Identify which cell holds the provided text, then report its (x, y) central coordinate. 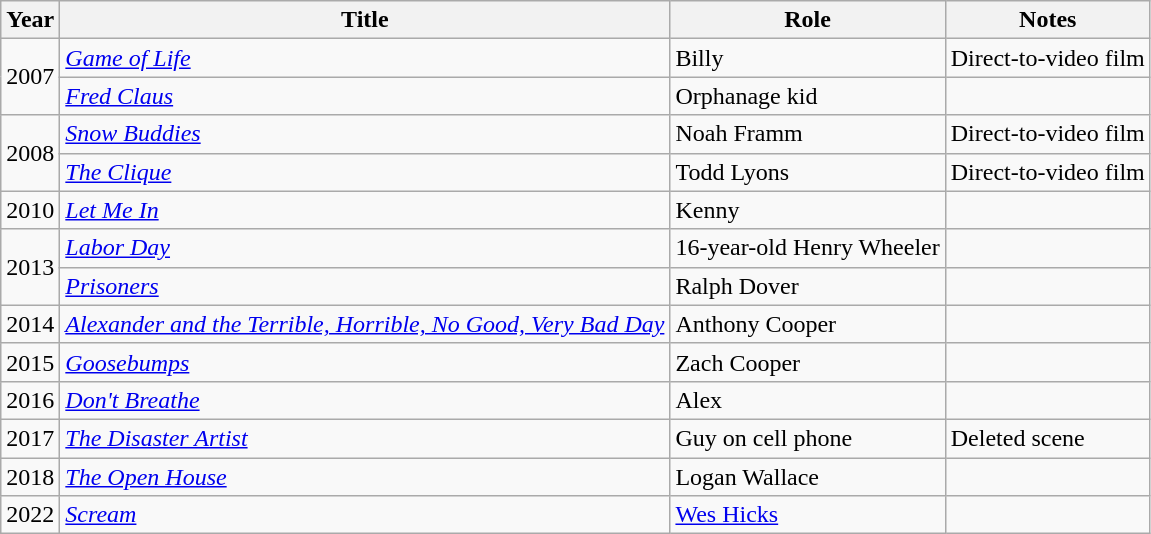
Fred Claus (365, 96)
2018 (30, 477)
2022 (30, 515)
Orphanage kid (808, 96)
16-year-old Henry Wheeler (808, 248)
Prisoners (365, 286)
Alexander and the Terrible, Horrible, No Good, Very Bad Day (365, 324)
Scream (365, 515)
Labor Day (365, 248)
Ralph Dover (808, 286)
2007 (30, 77)
Title (365, 20)
2010 (30, 210)
Todd Lyons (808, 172)
Don't Breathe (365, 400)
Billy (808, 58)
Alex (808, 400)
2008 (30, 153)
2016 (30, 400)
Logan Wallace (808, 477)
Kenny (808, 210)
2013 (30, 267)
Role (808, 20)
Notes (1048, 20)
The Open House (365, 477)
Year (30, 20)
The Disaster Artist (365, 438)
The Clique (365, 172)
Deleted scene (1048, 438)
Snow Buddies (365, 134)
2015 (30, 362)
Noah Framm (808, 134)
Anthony Cooper (808, 324)
Guy on cell phone (808, 438)
Wes Hicks (808, 515)
Zach Cooper (808, 362)
2014 (30, 324)
2017 (30, 438)
Let Me In (365, 210)
Goosebumps (365, 362)
Game of Life (365, 58)
